Extract the (X, Y) coordinate from the center of the cell holding the provided text.  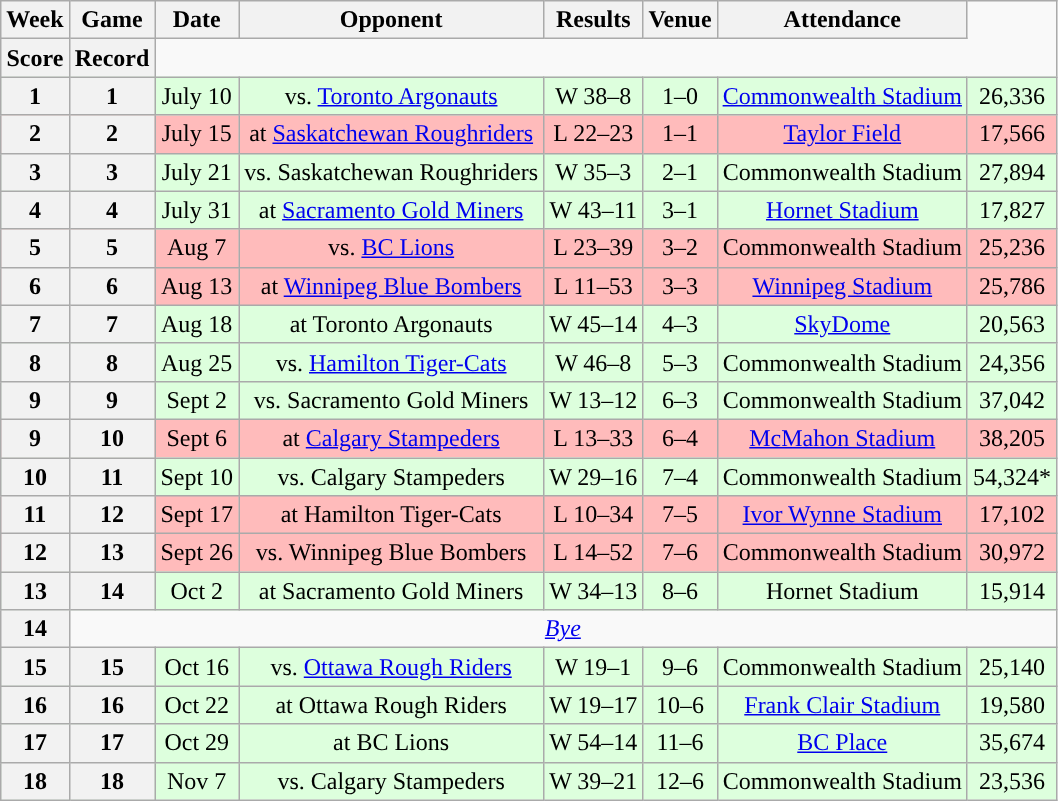
at BC Lions (392, 743)
McMahon Stadium (842, 438)
Date (197, 20)
July 31 (197, 210)
W 19–1 (594, 667)
W 54–14 (594, 743)
54,324* (1012, 477)
1–0 (680, 96)
L 13–33 (594, 438)
Taylor Field (842, 134)
Venue (680, 20)
12–6 (680, 781)
24,356 (1012, 362)
Score (35, 58)
2–1 (680, 172)
W 45–14 (594, 324)
Ivor Wynne Stadium (842, 515)
Opponent (392, 20)
Sept 17 (197, 515)
L 14–52 (594, 553)
Aug 25 (197, 362)
Sept 2 (197, 400)
L 23–39 (594, 248)
vs. BC Lions (392, 248)
20,563 (1012, 324)
37,042 (1012, 400)
W 29–16 (594, 477)
Oct 16 (197, 667)
Nov 7 (197, 781)
L 10–34 (594, 515)
25,236 (1012, 248)
July 10 (197, 96)
Sept 6 (197, 438)
Bye (562, 629)
35,674 (1012, 743)
1–1 (680, 134)
3–1 (680, 210)
vs. Hamilton Tiger-Cats (392, 362)
Game (112, 20)
7–5 (680, 515)
at Saskatchewan Roughriders (392, 134)
Oct 22 (197, 705)
W 39–21 (594, 781)
25,786 (1012, 286)
L 22–23 (594, 134)
27,894 (1012, 172)
10–6 (680, 705)
38,205 (1012, 438)
vs. Ottawa Rough Riders (392, 667)
Oct 2 (197, 591)
23,536 (1012, 781)
at Toronto Argonauts (392, 324)
SkyDome (842, 324)
7–6 (680, 553)
5–3 (680, 362)
BC Place (842, 743)
9–6 (680, 667)
17,827 (1012, 210)
19,580 (1012, 705)
W 34–13 (594, 591)
3–3 (680, 286)
vs. Sacramento Gold Miners (392, 400)
6–3 (680, 400)
Sept 26 (197, 553)
July 21 (197, 172)
30,972 (1012, 553)
Aug 7 (197, 248)
W 38–8 (594, 96)
vs. Toronto Argonauts (392, 96)
W 13–12 (594, 400)
Frank Clair Stadium (842, 705)
17,102 (1012, 515)
Week (35, 20)
W 35–3 (594, 172)
Aug 13 (197, 286)
Sept 10 (197, 477)
7–4 (680, 477)
at Winnipeg Blue Bombers (392, 286)
15,914 (1012, 591)
L 11–53 (594, 286)
Oct 29 (197, 743)
25,140 (1012, 667)
at Ottawa Rough Riders (392, 705)
at Hamilton Tiger-Cats (392, 515)
Winnipeg Stadium (842, 286)
4–3 (680, 324)
W 43–11 (594, 210)
W 46–8 (594, 362)
Results (594, 20)
Record (112, 58)
Attendance (842, 20)
3–2 (680, 248)
Aug 18 (197, 324)
W 19–17 (594, 705)
July 15 (197, 134)
at Calgary Stampeders (392, 438)
26,336 (1012, 96)
vs. Winnipeg Blue Bombers (392, 553)
8–6 (680, 591)
vs. Saskatchewan Roughriders (392, 172)
17,566 (1012, 134)
11–6 (680, 743)
6–4 (680, 438)
